Return the [X, Y] coordinate for the center point of the cell that contains the specified text.  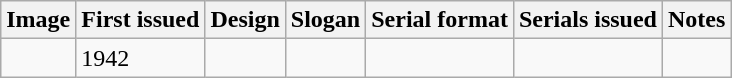
1942 [140, 58]
Design [245, 20]
Serials issued [588, 20]
First issued [140, 20]
Notes [696, 20]
Serial format [440, 20]
Image [38, 20]
Slogan [325, 20]
